Find where the given text appears and provide that cell's center as (x, y) coordinate. 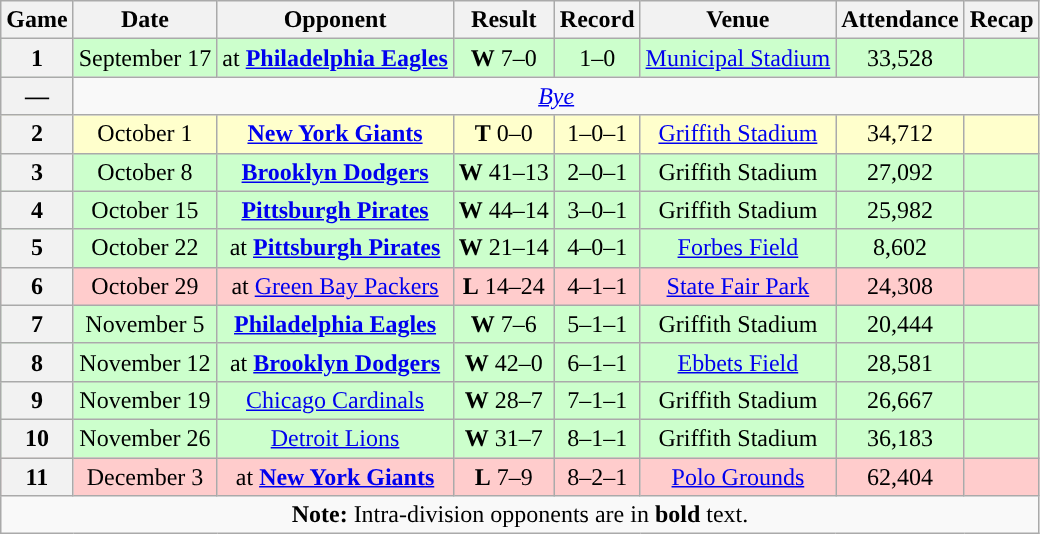
W 7–6 (504, 324)
8–1–1 (597, 438)
at Brooklyn Dodgers (335, 362)
Detroit Lions (335, 438)
Record (597, 20)
7 (37, 324)
4–1–1 (597, 286)
27,092 (900, 172)
5–1–1 (597, 324)
— (37, 96)
October 22 (145, 248)
6–1–1 (597, 362)
4–0–1 (597, 248)
36,183 (900, 438)
Attendance (900, 20)
Date (145, 20)
Game (37, 20)
Result (504, 20)
at Philadelphia Eagles (335, 58)
4 (37, 210)
8 (37, 362)
T 0–0 (504, 134)
Chicago Cardinals (335, 400)
2 (37, 134)
at Pittsburgh Pirates (335, 248)
November 12 (145, 362)
W 41–13 (504, 172)
8,602 (900, 248)
7–1–1 (597, 400)
Recap (1002, 20)
6 (37, 286)
5 (37, 248)
11 (37, 477)
Pittsburgh Pirates (335, 210)
November 26 (145, 438)
at New York Giants (335, 477)
Ebbets Field (738, 362)
9 (37, 400)
Polo Grounds (738, 477)
State Fair Park (738, 286)
1 (37, 58)
October 15 (145, 210)
October 29 (145, 286)
September 17 (145, 58)
W 31–7 (504, 438)
W 44–14 (504, 210)
November 5 (145, 324)
33,528 (900, 58)
28,581 (900, 362)
2–0–1 (597, 172)
L 7–9 (504, 477)
Brooklyn Dodgers (335, 172)
1–0–1 (597, 134)
New York Giants (335, 134)
8–2–1 (597, 477)
Note: Intra-division opponents are in bold text. (520, 515)
W 42–0 (504, 362)
October 8 (145, 172)
Bye (556, 96)
W 7–0 (504, 58)
December 3 (145, 477)
34,712 (900, 134)
20,444 (900, 324)
W 28–7 (504, 400)
3–0–1 (597, 210)
November 19 (145, 400)
Philadelphia Eagles (335, 324)
W 21–14 (504, 248)
Opponent (335, 20)
October 1 (145, 134)
Municipal Stadium (738, 58)
at Green Bay Packers (335, 286)
3 (37, 172)
26,667 (900, 400)
1–0 (597, 58)
Forbes Field (738, 248)
10 (37, 438)
L 14–24 (504, 286)
Venue (738, 20)
24,308 (900, 286)
62,404 (900, 477)
25,982 (900, 210)
